Find where the given text appears and provide that cell's center as (X, Y) coordinate. 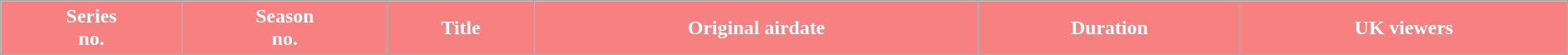
Duration (1110, 28)
Title (461, 28)
UK viewers (1404, 28)
Seasonno. (284, 28)
Seriesno. (92, 28)
Original airdate (756, 28)
